Return [x, y] of the center of cell containing provided text 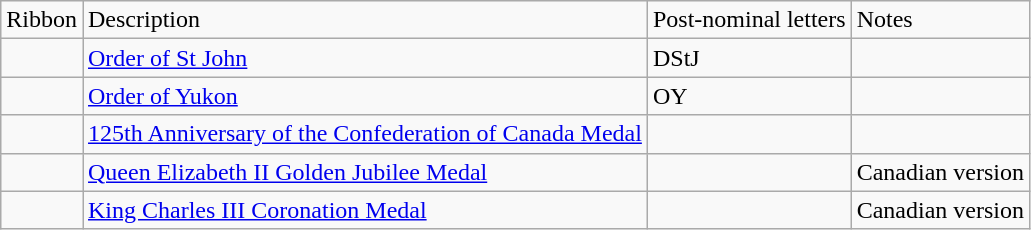
Notes [940, 20]
125th Anniversary of the Confederation of Canada Medal [364, 134]
Description [364, 20]
OY [749, 96]
Post-nominal letters [749, 20]
DStJ [749, 58]
Queen Elizabeth II Golden Jubilee Medal [364, 172]
Order of St John [364, 58]
King Charles III Coronation Medal [364, 210]
Ribbon [42, 20]
Order of Yukon [364, 96]
